Find where the given text appears and provide that cell's center as [x, y] coordinate. 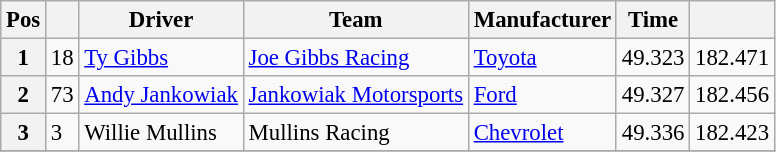
182.471 [732, 58]
182.456 [732, 95]
Mullins Racing [356, 133]
Toyota [542, 58]
2 [24, 95]
Ty Gibbs [161, 58]
49.323 [652, 58]
Willie Mullins [161, 133]
1 [24, 58]
Jankowiak Motorsports [356, 95]
Pos [24, 20]
Time [652, 20]
Joe Gibbs Racing [356, 58]
18 [62, 58]
49.327 [652, 95]
182.423 [732, 133]
Driver [161, 20]
Team [356, 20]
Chevrolet [542, 133]
73 [62, 95]
Ford [542, 95]
Andy Jankowiak [161, 95]
49.336 [652, 133]
Manufacturer [542, 20]
